Identify which cell holds the provided text, then report its [X, Y] central coordinate. 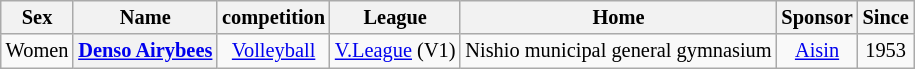
Name [145, 17]
competition [274, 17]
Volleyball [274, 51]
Sex [38, 17]
Aisin [816, 51]
Denso Airybees [145, 51]
V.League (V1) [395, 51]
Nishio municipal general gymnasium [618, 51]
Sponsor [816, 17]
1953 [886, 51]
Home [618, 17]
League [395, 17]
Since [886, 17]
Women [38, 51]
